Provide the [X, Y] coordinate of the cell's center where the given text is located.  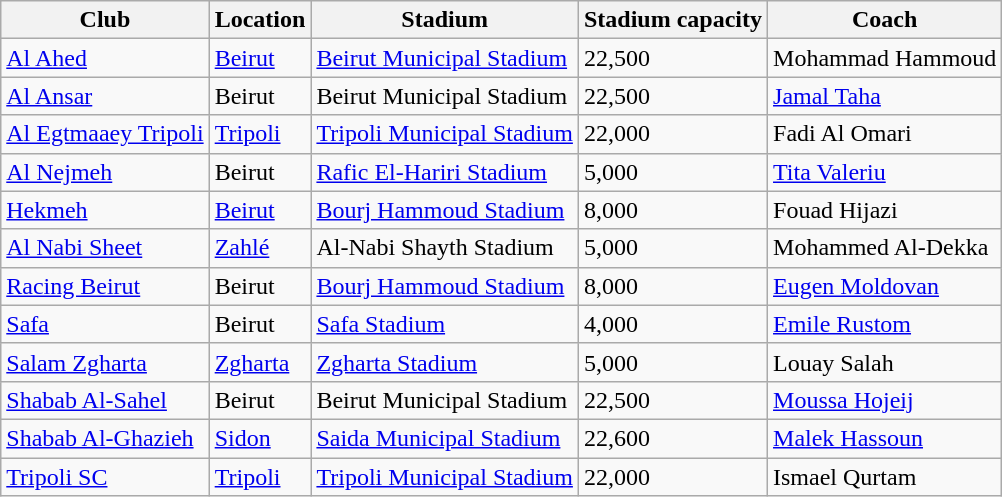
Ismael Qurtam [885, 477]
Racing Beirut [105, 286]
Fouad Hijazi [885, 210]
Club [105, 20]
Sidon [260, 438]
Stadium [445, 20]
Zgharta [260, 362]
Zgharta Stadium [445, 362]
4,000 [672, 324]
Al Nejmeh [105, 172]
Louay Salah [885, 362]
Al Egtmaaey Tripoli [105, 134]
Moussa Hojeij [885, 400]
Tripoli SC [105, 477]
Location [260, 20]
Safa Stadium [445, 324]
Al Ahed [105, 58]
Stadium capacity [672, 20]
Eugen Moldovan [885, 286]
Mohammad Hammoud [885, 58]
Saida Municipal Stadium [445, 438]
Safa [105, 324]
Tita Valeriu [885, 172]
22,600 [672, 438]
Mohammed Al-Dekka [885, 248]
Emile Rustom [885, 324]
Malek Hassoun [885, 438]
Rafic El-Hariri Stadium [445, 172]
Al Nabi Sheet [105, 248]
Hekmeh [105, 210]
Coach [885, 20]
Jamal Taha [885, 96]
Al-Nabi Shayth Stadium [445, 248]
Fadi Al Omari [885, 134]
Al Ansar [105, 96]
Zahlé [260, 248]
Shabab Al-Sahel [105, 400]
Salam Zgharta [105, 362]
Shabab Al-Ghazieh [105, 438]
